Determine the (x, y) coordinate at the center of the cell enclosing the given text.  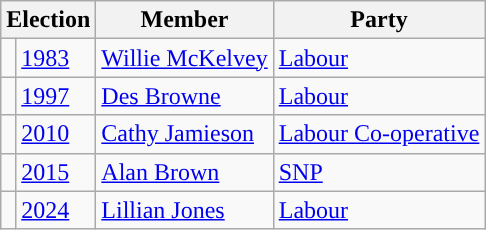
2015 (56, 172)
1997 (56, 96)
Labour Co-operative (379, 134)
2010 (56, 134)
Party (379, 20)
Des Browne (184, 96)
Willie McKelvey (184, 58)
2024 (56, 210)
Cathy Jamieson (184, 134)
SNP (379, 172)
Election (48, 20)
1983 (56, 58)
Lillian Jones (184, 210)
Member (184, 20)
Alan Brown (184, 172)
